Extract the [X, Y] coordinate from the center of the cell holding the provided text.  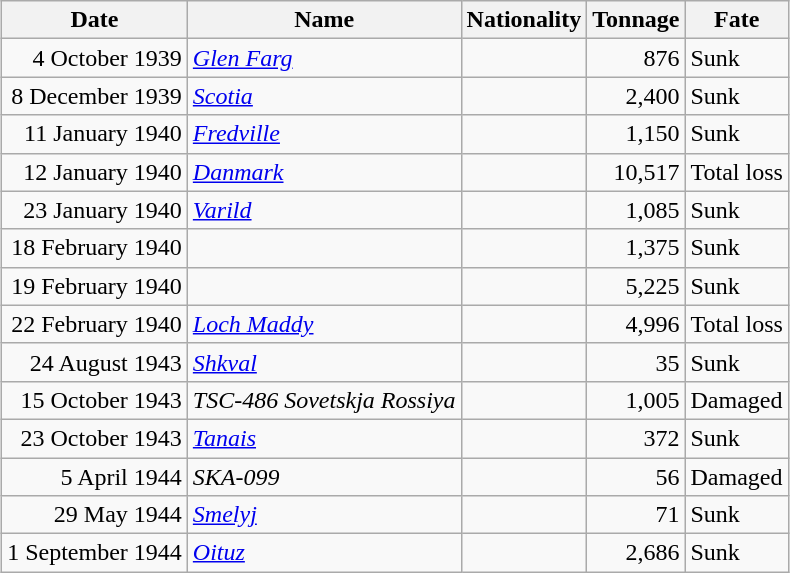
Danmark [324, 172]
SKA-099 [324, 477]
1 September 1944 [95, 553]
Tanais [324, 438]
Shkval [324, 362]
Varild [324, 210]
Nationality [524, 20]
Name [324, 20]
Date [95, 20]
71 [636, 515]
4,996 [636, 324]
56 [636, 477]
Fate [736, 20]
1,085 [636, 210]
Fredville [324, 134]
876 [636, 58]
35 [636, 362]
22 February 1940 [95, 324]
1,375 [636, 248]
23 October 1943 [95, 438]
8 December 1939 [95, 96]
12 January 1940 [95, 172]
Loch Maddy [324, 324]
372 [636, 438]
TSC-486 Sovetskja Rossiya [324, 400]
23 January 1940 [95, 210]
1,150 [636, 134]
5 April 1944 [95, 477]
18 February 1940 [95, 248]
5,225 [636, 286]
10,517 [636, 172]
2,400 [636, 96]
Oituz [324, 553]
11 January 1940 [95, 134]
19 February 1940 [95, 286]
24 August 1943 [95, 362]
Tonnage [636, 20]
Glen Farg [324, 58]
Smelyj [324, 515]
15 October 1943 [95, 400]
Scotia [324, 96]
4 October 1939 [95, 58]
29 May 1944 [95, 515]
1,005 [636, 400]
2,686 [636, 553]
